Find where the given text appears and provide that cell's center as [x, y] coordinate. 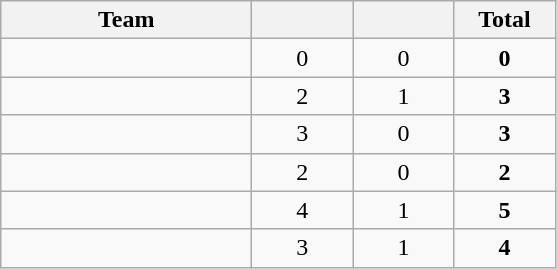
Team [126, 20]
5 [504, 210]
Total [504, 20]
